Provide the (x, y) coordinate of the cell's center where the given text is located.  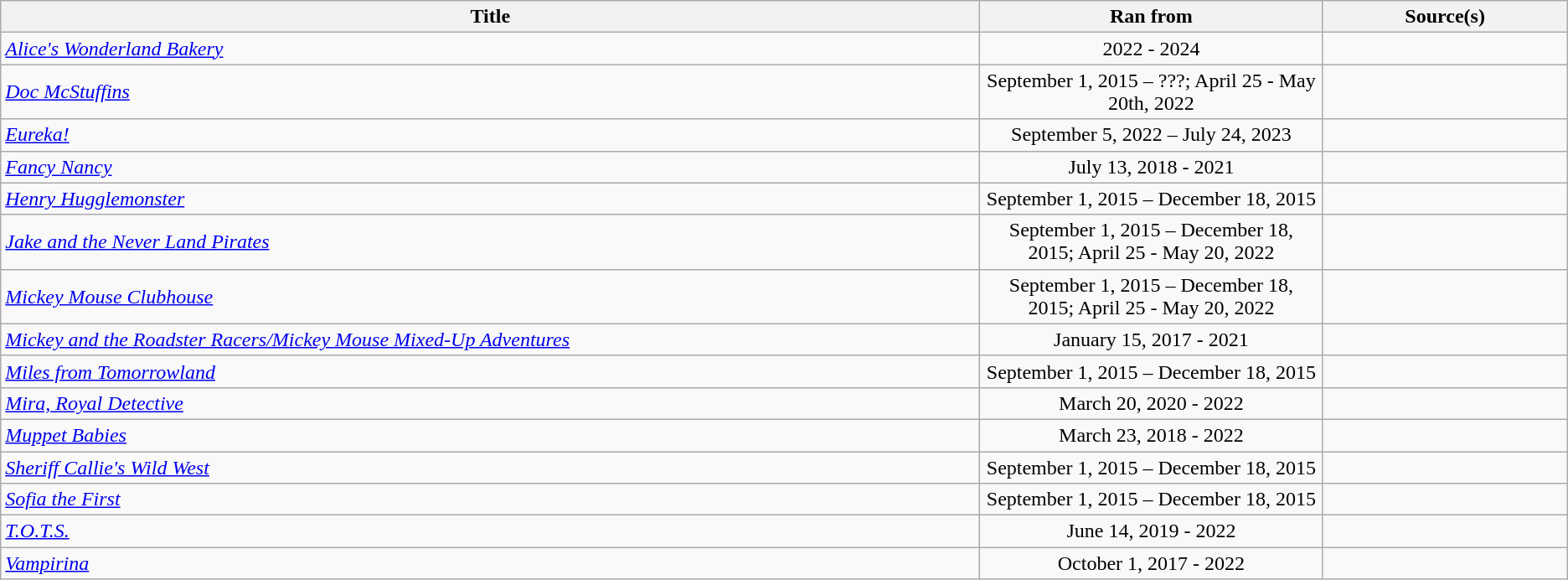
Alice's Wonderland Bakery (491, 49)
Title (491, 17)
Sheriff Callie's Wild West (491, 467)
Jake and the Never Land Pirates (491, 241)
Fancy Nancy (491, 167)
July 13, 2018 - 2021 (1151, 167)
T.O.T.S. (491, 531)
Ran from (1151, 17)
2022 - 2024 (1151, 49)
Muppet Babies (491, 435)
October 1, 2017 - 2022 (1151, 563)
Doc McStuffins (491, 92)
Mira, Royal Detective (491, 403)
Sofia the First (491, 500)
Mickey Mouse Clubhouse (491, 297)
Vampirina (491, 563)
January 15, 2017 - 2021 (1151, 339)
Mickey and the Roadster Racers/Mickey Mouse Mixed-Up Adventures (491, 339)
March 20, 2020 - 2022 (1151, 403)
Eureka! (491, 135)
March 23, 2018 - 2022 (1151, 435)
June 14, 2019 - 2022 (1151, 531)
September 5, 2022 – July 24, 2023 (1151, 135)
Miles from Tomorrowland (491, 371)
September 1, 2015 – ???; April 25 - May 20th, 2022 (1151, 92)
Source(s) (1445, 17)
Henry Hugglemonster (491, 199)
